Locate the cell with the specified text and output its [X, Y] center coordinate. 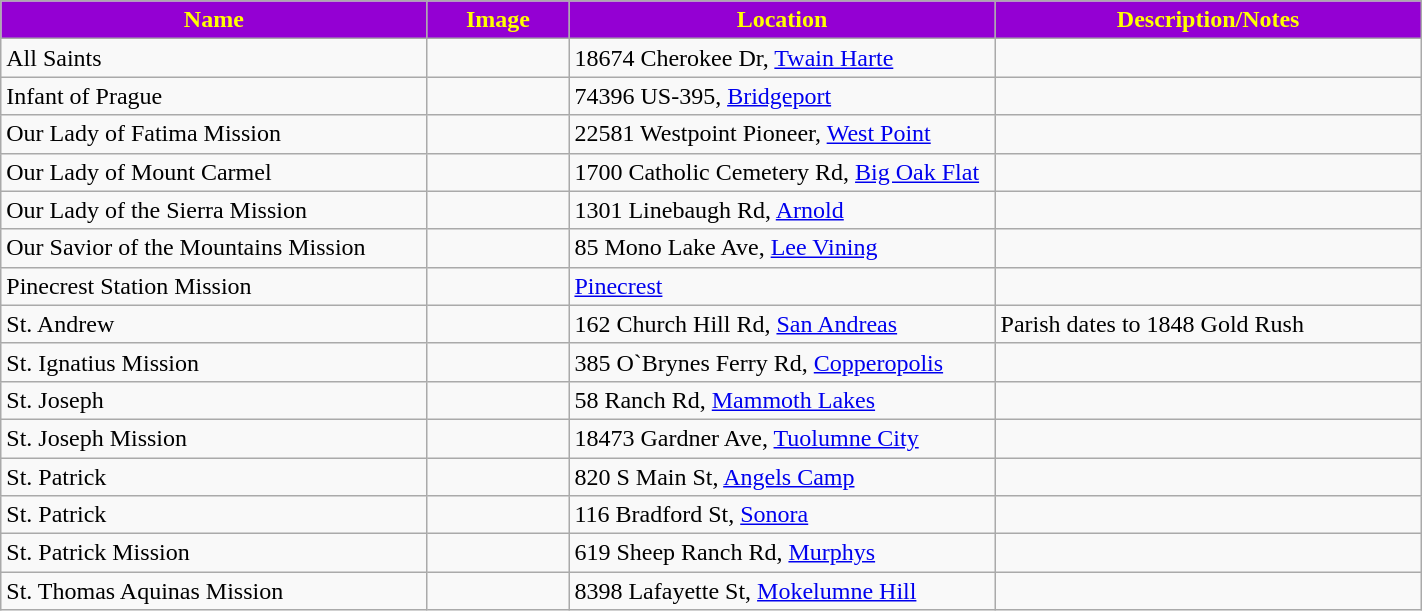
Infant of Prague [214, 96]
Pinecrest [782, 286]
Description/Notes [1208, 20]
Our Lady of Fatima Mission [214, 134]
18473 Gardner Ave, Tuolumne City [782, 438]
Parish dates to 1848 Gold Rush [1208, 324]
22581 Westpoint Pioneer, West Point [782, 134]
St. Joseph [214, 400]
St. Andrew [214, 324]
18674 Cherokee Dr, Twain Harte [782, 58]
74396 US-395, Bridgeport [782, 96]
Our Savior of the Mountains Mission [214, 248]
St. Joseph Mission [214, 438]
All Saints [214, 58]
1301 Linebaugh Rd, Arnold [782, 210]
Pinecrest Station Mission [214, 286]
Image [498, 20]
Location [782, 20]
Our Lady of Mount Carmel [214, 172]
8398 Lafayette St, Mokelumne Hill [782, 591]
385 O`Brynes Ferry Rd, Copperopolis [782, 362]
116 Bradford St, Sonora [782, 515]
St. Ignatius Mission [214, 362]
Name [214, 20]
58 Ranch Rd, Mammoth Lakes [782, 400]
St. Thomas Aquinas Mission [214, 591]
820 S Main St, Angels Camp [782, 477]
85 Mono Lake Ave, Lee Vining [782, 248]
St. Patrick Mission [214, 553]
Our Lady of the Sierra Mission [214, 210]
1700 Catholic Cemetery Rd, Big Oak Flat [782, 172]
162 Church Hill Rd, San Andreas [782, 324]
619 Sheep Ranch Rd, Murphys [782, 553]
